Return (X, Y) of the center of cell containing provided text 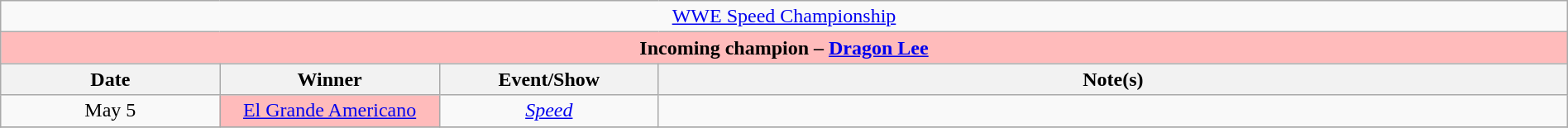
Incoming champion – Dragon Lee (784, 48)
Winner (329, 79)
Note(s) (1113, 79)
Event/Show (549, 79)
Speed (549, 111)
El Grande Americano (329, 111)
May 5 (111, 111)
Date (111, 79)
WWE Speed Championship (784, 17)
